Return [X, Y] of the center of cell containing provided text 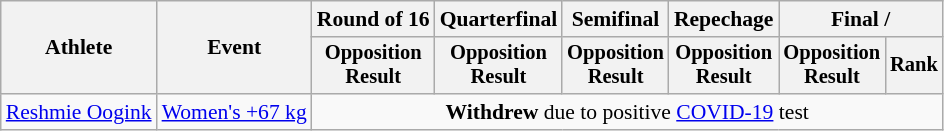
Repechage [724, 19]
Semifinal [616, 19]
Reshmie Oogink [79, 112]
Withdrew due to positive COVID-19 test [628, 112]
Athlete [79, 48]
Rank [914, 66]
Quarterfinal [499, 19]
Round of 16 [374, 19]
Event [234, 48]
Women's +67 kg [234, 112]
Final / [860, 19]
